Provide the [X, Y] coordinate of the cell's center where the given text is located.  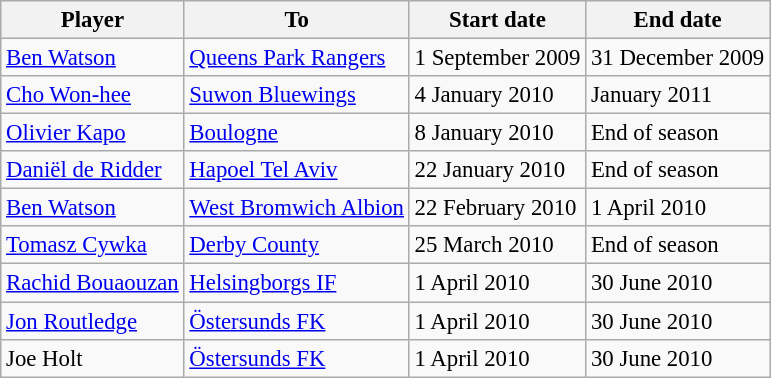
Start date [497, 20]
Daniël de Ridder [92, 170]
8 January 2010 [497, 133]
To [296, 20]
31 December 2009 [678, 58]
Joe Holt [92, 358]
1 September 2009 [497, 58]
Helsingborgs IF [296, 283]
End date [678, 20]
Cho Won-hee [92, 95]
Jon Routledge [92, 321]
Olivier Kapo [92, 133]
Derby County [296, 245]
Player [92, 20]
Queens Park Rangers [296, 58]
West Bromwich Albion [296, 208]
22 February 2010 [497, 208]
January 2011 [678, 95]
Hapoel Tel Aviv [296, 170]
4 January 2010 [497, 95]
Suwon Bluewings [296, 95]
Tomasz Cywka [92, 245]
Boulogne [296, 133]
25 March 2010 [497, 245]
Rachid Bouaouzan [92, 283]
22 January 2010 [497, 170]
